Locate the cell with the specified text and output its (x, y) center coordinate. 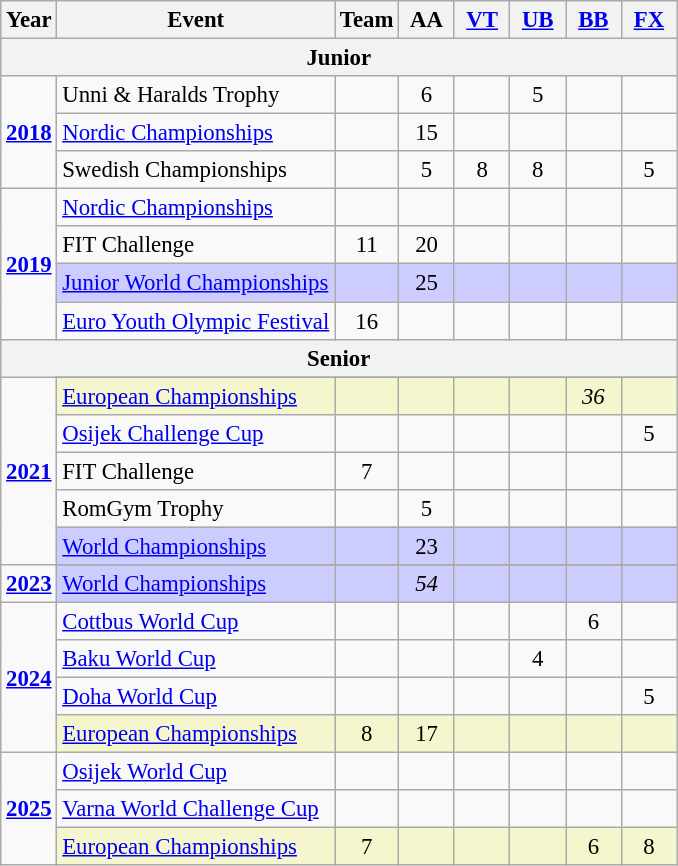
AA (427, 20)
Unni & Haralds Trophy (196, 95)
Euro Youth Olympic Festival (196, 321)
Osijek Challenge Cup (196, 433)
Senior (339, 358)
BB (594, 20)
25 (427, 283)
23 (427, 546)
Junior (339, 58)
Junior World Championships (196, 283)
VT (482, 20)
16 (367, 321)
2025 (29, 810)
Event (196, 20)
2018 (29, 132)
FX (649, 20)
Baku World Cup (196, 659)
UB (538, 20)
Swedish Championships (196, 170)
54 (427, 584)
Year (29, 20)
Varna World Challenge Cup (196, 809)
RomGym Trophy (196, 509)
20 (427, 245)
Cottbus World Cup (196, 621)
Doha World Cup (196, 697)
36 (594, 396)
11 (367, 245)
2019 (29, 264)
2024 (29, 677)
2023 (29, 584)
2021 (29, 471)
17 (427, 734)
15 (427, 133)
Osijek World Cup (196, 772)
Team (367, 20)
4 (538, 659)
